Search for the cell housing the specified text and yield its [X, Y] center coordinate. 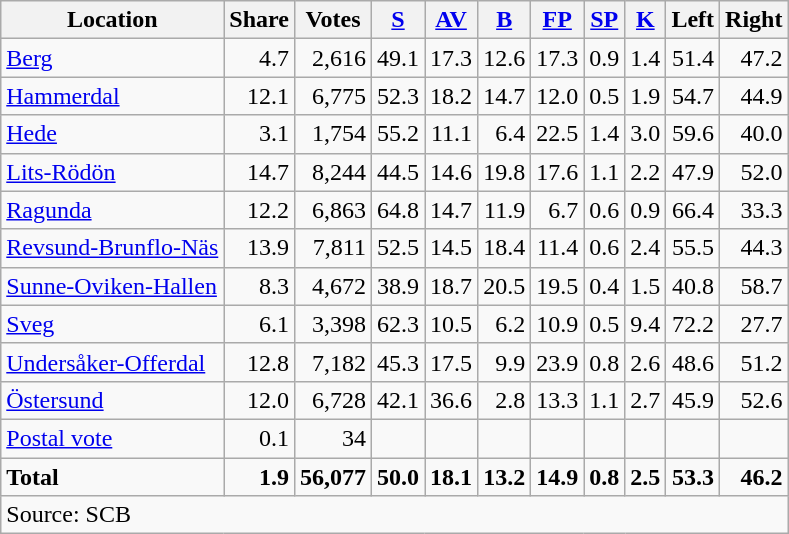
3.0 [646, 134]
Votes [332, 20]
B [504, 20]
3,398 [332, 324]
Lits-Rödön [112, 172]
18.7 [452, 286]
19.5 [558, 286]
38.9 [398, 286]
6.7 [558, 210]
44.9 [754, 96]
52.6 [754, 400]
19.8 [504, 172]
14.6 [452, 172]
3.1 [260, 134]
9.4 [646, 324]
53.3 [693, 477]
8.3 [260, 286]
2.7 [646, 400]
55.2 [398, 134]
9.9 [504, 362]
17.5 [452, 362]
Sunne-Oviken-Hallen [112, 286]
Location [112, 20]
56,077 [332, 477]
2.2 [646, 172]
59.6 [693, 134]
47.2 [754, 58]
11.4 [558, 248]
49.1 [398, 58]
11.1 [452, 134]
18.1 [452, 477]
2.4 [646, 248]
36.6 [452, 400]
7,811 [332, 248]
11.9 [504, 210]
Revsund-Brunflo-Näs [112, 248]
K [646, 20]
12.6 [504, 58]
27.7 [754, 324]
Right [754, 20]
Postal vote [112, 438]
12.1 [260, 96]
40.8 [693, 286]
6.2 [504, 324]
54.7 [693, 96]
42.1 [398, 400]
55.5 [693, 248]
0.1 [260, 438]
58.7 [754, 286]
6,728 [332, 400]
33.3 [754, 210]
14.9 [558, 477]
34 [332, 438]
Source: SCB [394, 515]
0.4 [604, 286]
18.4 [504, 248]
2,616 [332, 58]
Total [112, 477]
23.9 [558, 362]
Hede [112, 134]
1.5 [646, 286]
Östersund [112, 400]
Ragunda [112, 210]
10.5 [452, 324]
64.8 [398, 210]
Berg [112, 58]
66.4 [693, 210]
13.9 [260, 248]
46.2 [754, 477]
44.5 [398, 172]
2.6 [646, 362]
45.3 [398, 362]
44.3 [754, 248]
13.3 [558, 400]
72.2 [693, 324]
AV [452, 20]
Sveg [112, 324]
Undersåker-Offerdal [112, 362]
48.6 [693, 362]
6,775 [332, 96]
Hammerdal [112, 96]
13.2 [504, 477]
47.9 [693, 172]
1,754 [332, 134]
17.6 [558, 172]
6,863 [332, 210]
45.9 [693, 400]
2.8 [504, 400]
14.5 [452, 248]
51.2 [754, 362]
6.1 [260, 324]
40.0 [754, 134]
SP [604, 20]
62.3 [398, 324]
2.5 [646, 477]
4.7 [260, 58]
52.5 [398, 248]
50.0 [398, 477]
51.4 [693, 58]
22.5 [558, 134]
52.3 [398, 96]
18.2 [452, 96]
4,672 [332, 286]
8,244 [332, 172]
Share [260, 20]
12.8 [260, 362]
12.2 [260, 210]
S [398, 20]
6.4 [504, 134]
10.9 [558, 324]
20.5 [504, 286]
7,182 [332, 362]
Left [693, 20]
FP [558, 20]
52.0 [754, 172]
